Search for the cell housing the specified text and yield its (X, Y) center coordinate. 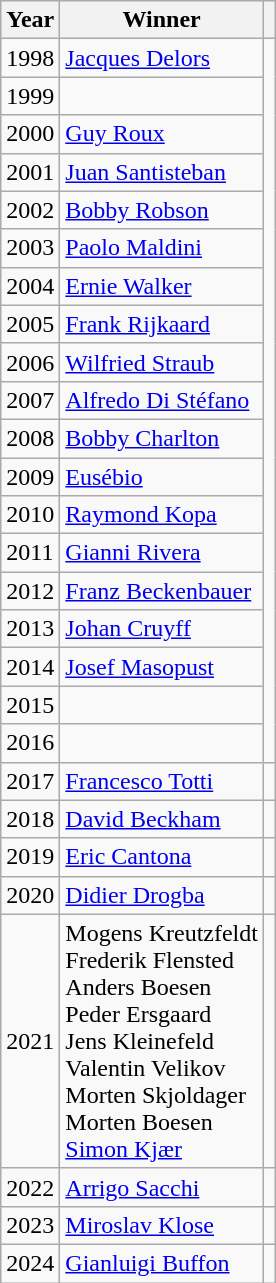
2004 (30, 286)
Raymond Kopa (162, 515)
Alfredo Di Stéfano (162, 400)
2003 (30, 248)
Arrigo Sacchi (162, 1187)
Josef Masopust (162, 667)
2016 (30, 743)
Miroslav Klose (162, 1225)
2005 (30, 324)
2018 (30, 819)
2022 (30, 1187)
2011 (30, 553)
1998 (30, 58)
Wilfried Straub (162, 362)
Didier Drogba (162, 895)
Juan Santisteban (162, 172)
2020 (30, 895)
2009 (30, 477)
1999 (30, 96)
2000 (30, 134)
Eric Cantona (162, 857)
2015 (30, 705)
2001 (30, 172)
Francesco Totti (162, 781)
Ernie Walker (162, 286)
2012 (30, 591)
Winner (162, 20)
2021 (30, 1041)
2010 (30, 515)
Bobby Charlton (162, 438)
2008 (30, 438)
2006 (30, 362)
Paolo Maldini (162, 248)
David Beckham (162, 819)
Gianluigi Buffon (162, 1263)
Johan Cruyff (162, 629)
Frank Rijkaard (162, 324)
Guy Roux (162, 134)
2023 (30, 1225)
Eusébio (162, 477)
Mogens Kreutzfeldt Frederik Flensted Anders Boesen Peder Ersgaard Jens Kleinefeld Valentin Velikov Morten Skjoldager Morten Boesen Simon Kjær (162, 1041)
Franz Beckenbauer (162, 591)
Gianni Rivera (162, 553)
2007 (30, 400)
2019 (30, 857)
Year (30, 20)
2014 (30, 667)
2024 (30, 1263)
Bobby Robson (162, 210)
2013 (30, 629)
Jacques Delors (162, 58)
2002 (30, 210)
2017 (30, 781)
